Return the [X, Y] coordinate for the center point of the cell that contains the specified text.  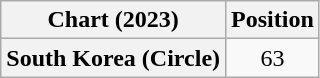
South Korea (Circle) [114, 58]
Chart (2023) [114, 20]
Position [273, 20]
63 [273, 58]
